From the cell containing the given text, extract its center point as (x, y) coordinate. 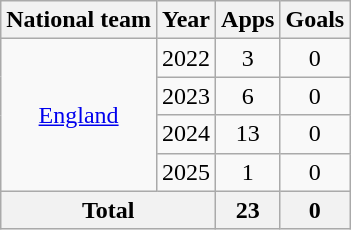
Total (108, 210)
2022 (186, 58)
13 (248, 134)
3 (248, 58)
Apps (248, 20)
1 (248, 172)
6 (248, 96)
2025 (186, 172)
2024 (186, 134)
2023 (186, 96)
23 (248, 210)
England (79, 115)
Year (186, 20)
Goals (315, 20)
National team (79, 20)
